Return the [x, y] coordinate for the center point of the cell that contains the specified text.  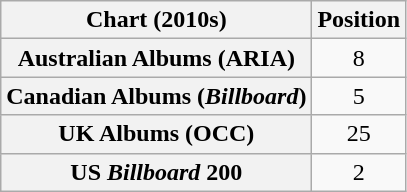
8 [359, 58]
Chart (2010s) [156, 20]
25 [359, 134]
Position [359, 20]
5 [359, 96]
2 [359, 172]
US Billboard 200 [156, 172]
Australian Albums (ARIA) [156, 58]
Canadian Albums (Billboard) [156, 96]
UK Albums (OCC) [156, 134]
